Return (x, y) of the center of cell containing provided text 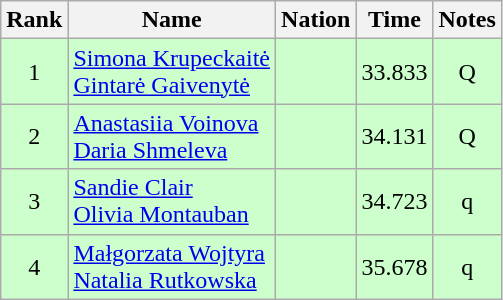
Name (172, 20)
Anastasiia Voinova Daria Shmeleva (172, 136)
2 (34, 136)
35.678 (394, 266)
4 (34, 266)
Simona Krupeckaitė Gintarė Gaivenytė (172, 72)
1 (34, 72)
Nation (316, 20)
Rank (34, 20)
34.131 (394, 136)
3 (34, 202)
34.723 (394, 202)
Małgorzata Wojtyra Natalia Rutkowska (172, 266)
Sandie ClairOlivia Montauban (172, 202)
33.833 (394, 72)
Notes (467, 20)
Time (394, 20)
